Provide the (X, Y) coordinate of the cell's center where the given text is located.  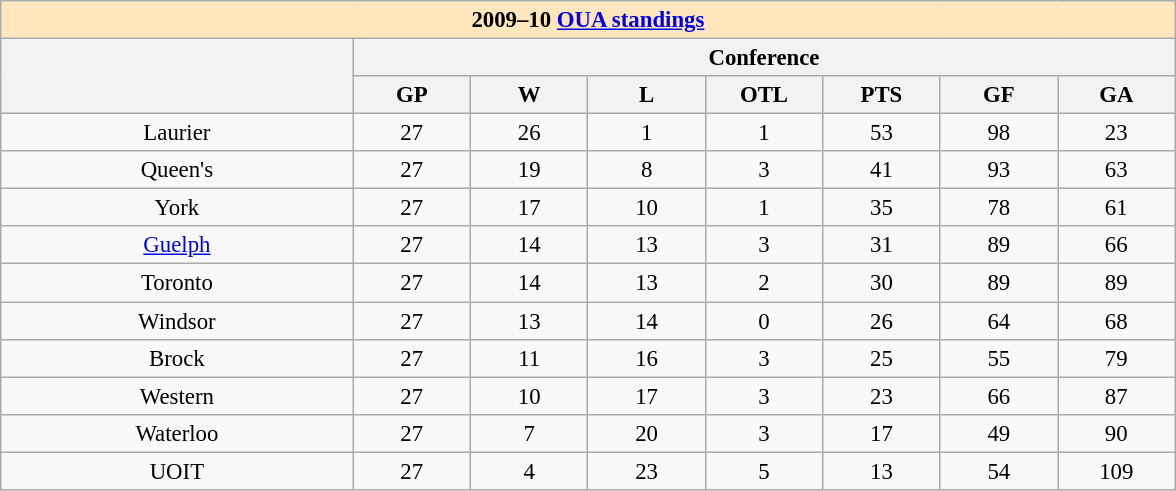
5 (764, 471)
31 (882, 245)
93 (998, 170)
63 (1116, 170)
GF (998, 95)
7 (528, 433)
55 (998, 358)
2009–10 OUA standings (588, 20)
Brock (177, 358)
79 (1116, 358)
Queen's (177, 170)
Windsor (177, 321)
Western (177, 396)
Conference (764, 58)
109 (1116, 471)
16 (646, 358)
98 (998, 133)
20 (646, 433)
W (528, 95)
L (646, 95)
53 (882, 133)
York (177, 208)
61 (1116, 208)
2 (764, 283)
35 (882, 208)
68 (1116, 321)
78 (998, 208)
Guelph (177, 245)
Laurier (177, 133)
54 (998, 471)
OTL (764, 95)
0 (764, 321)
87 (1116, 396)
GA (1116, 95)
Waterloo (177, 433)
25 (882, 358)
8 (646, 170)
49 (998, 433)
30 (882, 283)
90 (1116, 433)
UOIT (177, 471)
PTS (882, 95)
11 (528, 358)
4 (528, 471)
64 (998, 321)
41 (882, 170)
GP (412, 95)
Toronto (177, 283)
19 (528, 170)
